Find where the given text appears and provide that cell's center as [x, y] coordinate. 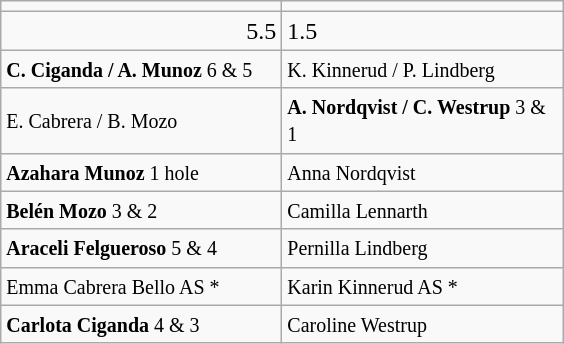
Anna Nordqvist [422, 172]
Karin Kinnerud AS * [422, 286]
1.5 [422, 31]
K. Kinnerud / P. Lindberg [422, 69]
C. Ciganda / A. Munoz 6 & 5 [142, 69]
Camilla Lennarth [422, 210]
Caroline Westrup [422, 324]
Azahara Munoz 1 hole [142, 172]
E. Cabrera / B. Mozo [142, 120]
A. Nordqvist / C. Westrup 3 & 1 [422, 120]
Emma Cabrera Bello AS * [142, 286]
Araceli Felgueroso 5 & 4 [142, 248]
Carlota Ciganda 4 & 3 [142, 324]
Belén Mozo 3 & 2 [142, 210]
Pernilla Lindberg [422, 248]
5.5 [142, 31]
